Determine the [X, Y] coordinate at the center of the cell enclosing the given text.  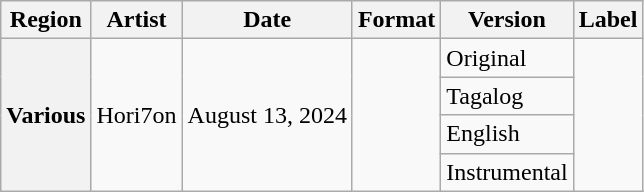
Date [267, 20]
Version [507, 20]
August 13, 2024 [267, 115]
Label [608, 20]
Region [46, 20]
Original [507, 58]
Hori7on [136, 115]
Instrumental [507, 172]
Artist [136, 20]
English [507, 134]
Various [46, 115]
Format [396, 20]
Tagalog [507, 96]
